Capture the cell that displays the provided text and extract its (X, Y) central coordinate. 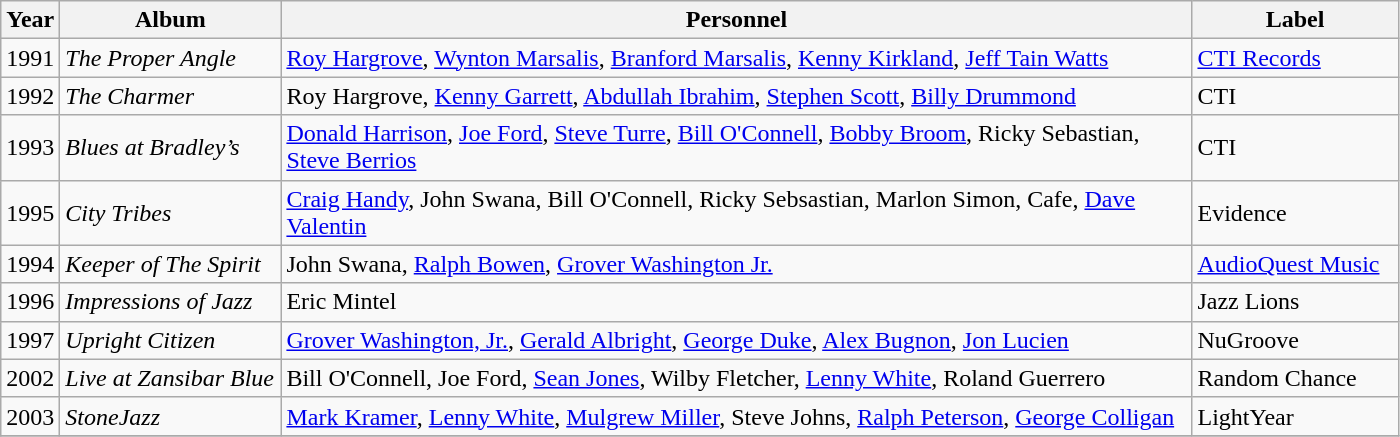
CTI Records (1295, 58)
Craig Handy, John Swana, Bill O'Connell, Ricky Sebsastian, Marlon Simon, Cafe, Dave Valentin (736, 212)
Keeper of The Spirit (170, 264)
Blues at Bradley’s (170, 148)
2002 (30, 378)
AudioQuest Music (1295, 264)
Upright Citizen (170, 340)
2003 (30, 416)
Eric Mintel (736, 302)
1993 (30, 148)
1995 (30, 212)
Donald Harrison, Joe Ford, Steve Turre, Bill O'Connell, Bobby Broom, Ricky Sebastian, Steve Berrios (736, 148)
The Proper Angle (170, 58)
The Charmer (170, 96)
1997 (30, 340)
1996 (30, 302)
Impressions of Jazz (170, 302)
Random Chance (1295, 378)
1992 (30, 96)
LightYear (1295, 416)
Album (170, 20)
Roy Hargrove, Kenny Garrett, Abdullah Ibrahim, Stephen Scott, Billy Drummond (736, 96)
Year (30, 20)
Roy Hargrove, Wynton Marsalis, Branford Marsalis, Kenny Kirkland, Jeff Tain Watts (736, 58)
NuGroove (1295, 340)
Bill O'Connell, Joe Ford, Sean Jones, Wilby Fletcher, Lenny White, Roland Guerrero (736, 378)
Mark Kramer, Lenny White, Mulgrew Miller, Steve Johns, Ralph Peterson, George Colligan (736, 416)
Live at Zansibar Blue (170, 378)
John Swana, Ralph Bowen, Grover Washington Jr. (736, 264)
Personnel (736, 20)
1991 (30, 58)
Jazz Lions (1295, 302)
1994 (30, 264)
Evidence (1295, 212)
Label (1295, 20)
StoneJazz (170, 416)
Grover Washington, Jr., Gerald Albright, George Duke, Alex Bugnon, Jon Lucien (736, 340)
City Tribes (170, 212)
